Find where the given text appears and provide that cell's center as (x, y) coordinate. 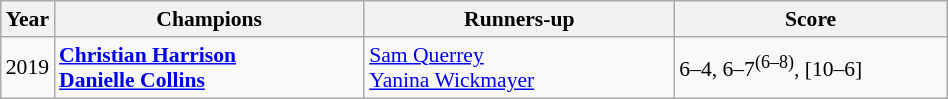
Year (28, 19)
Sam Querrey Yanina Wickmayer (519, 68)
Champions (209, 19)
Runners-up (519, 19)
2019 (28, 68)
6–4, 6–7(6–8), [10–6] (810, 68)
Christian Harrison Danielle Collins (209, 68)
Score (810, 19)
